Pinpoint the cell where the given text exists, returning its (X, Y) midpoint coordinate. 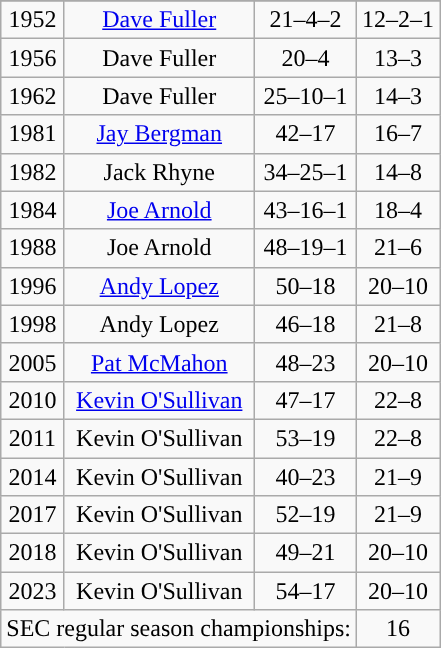
21–4–2 (305, 20)
Jack Rhyne (159, 172)
47–17 (305, 400)
34–25–1 (305, 172)
21–6 (398, 248)
Pat McMahon (159, 362)
1988 (32, 248)
16 (398, 629)
13–3 (398, 58)
1996 (32, 286)
18–4 (398, 210)
1956 (32, 58)
2010 (32, 400)
1982 (32, 172)
50–18 (305, 286)
14–3 (398, 96)
2014 (32, 477)
16–7 (398, 134)
48–19–1 (305, 248)
1952 (32, 20)
25–10–1 (305, 96)
Jay Bergman (159, 134)
20–4 (305, 58)
1998 (32, 324)
SEC regular season championships: (179, 629)
12–2–1 (398, 20)
43–16–1 (305, 210)
14–8 (398, 172)
46–18 (305, 324)
2018 (32, 553)
21–8 (398, 324)
49–21 (305, 553)
2005 (32, 362)
2017 (32, 515)
2023 (32, 591)
52–19 (305, 515)
42–17 (305, 134)
1981 (32, 134)
2011 (32, 438)
1962 (32, 96)
48–23 (305, 362)
53–19 (305, 438)
1984 (32, 210)
40–23 (305, 477)
54–17 (305, 591)
